From the cell containing the given text, extract its center point as [x, y] coordinate. 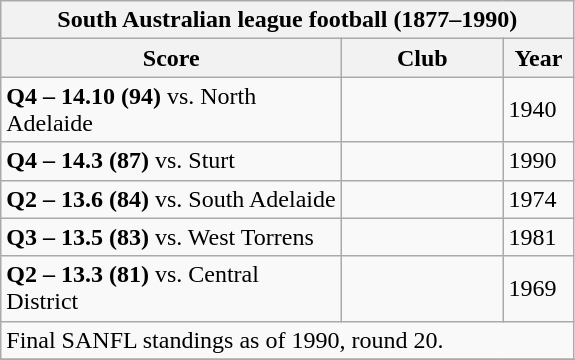
1990 [538, 161]
1974 [538, 199]
Q4 – 14.3 (87) vs. Sturt [172, 161]
1981 [538, 237]
Club [422, 58]
1969 [538, 288]
Year [538, 58]
South Australian league football (1877–1990) [288, 20]
Score [172, 58]
Q3 – 13.5 (83) vs. West Torrens [172, 237]
Q4 – 14.10 (94) vs. North Adelaide [172, 110]
Q2 – 13.3 (81) vs. Central District [172, 288]
1940 [538, 110]
Q2 – 13.6 (84) vs. South Adelaide [172, 199]
Final SANFL standings as of 1990, round 20. [288, 340]
